Find where the given text appears and provide that cell's center as [X, Y] coordinate. 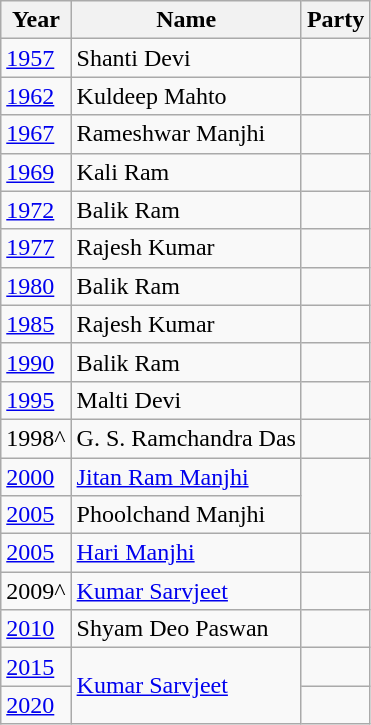
Rameshwar Manjhi [186, 134]
Shanti Devi [186, 58]
Malti Devi [186, 400]
G. S. Ramchandra Das [186, 438]
2009^ [36, 591]
Party [335, 20]
1977 [36, 248]
2020 [36, 705]
Kuldeep Mahto [186, 96]
Shyam Deo Paswan [186, 629]
1957 [36, 58]
2010 [36, 629]
Name [186, 20]
1995 [36, 400]
Phoolchand Manjhi [186, 515]
1969 [36, 172]
Hari Manjhi [186, 553]
1980 [36, 286]
Jitan Ram Manjhi [186, 477]
1998^ [36, 438]
1972 [36, 210]
1985 [36, 324]
Kali Ram [186, 172]
1990 [36, 362]
2015 [36, 667]
2000 [36, 477]
1962 [36, 96]
Year [36, 20]
1967 [36, 134]
